Search for the cell housing the specified text and yield its [X, Y] center coordinate. 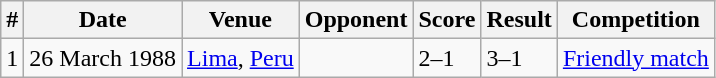
3–1 [519, 58]
26 March 1988 [103, 58]
Venue [241, 20]
Friendly match [636, 58]
Opponent [356, 20]
2–1 [447, 58]
Score [447, 20]
Result [519, 20]
1 [12, 58]
Competition [636, 20]
Date [103, 20]
# [12, 20]
Lima, Peru [241, 58]
